Return [x, y] of the center of cell containing provided text 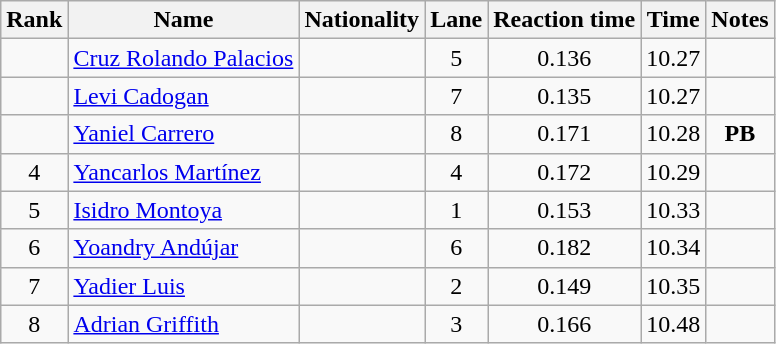
0.166 [564, 324]
0.135 [564, 96]
Yancarlos Martínez [184, 172]
10.29 [674, 172]
0.153 [564, 210]
0.171 [564, 134]
Reaction time [564, 20]
Nationality [362, 20]
10.48 [674, 324]
Time [674, 20]
10.35 [674, 286]
Adrian Griffith [184, 324]
10.33 [674, 210]
PB [740, 134]
10.34 [674, 248]
Notes [740, 20]
Levi Cadogan [184, 96]
Isidro Montoya [184, 210]
0.136 [564, 58]
Yadier Luis [184, 286]
0.149 [564, 286]
Rank [34, 20]
Name [184, 20]
10.28 [674, 134]
0.172 [564, 172]
3 [456, 324]
Yoandry Andújar [184, 248]
2 [456, 286]
1 [456, 210]
0.182 [564, 248]
Lane [456, 20]
Cruz Rolando Palacios [184, 58]
Yaniel Carrero [184, 134]
